Determine the [x, y] coordinate at the center of the cell enclosing the given text.  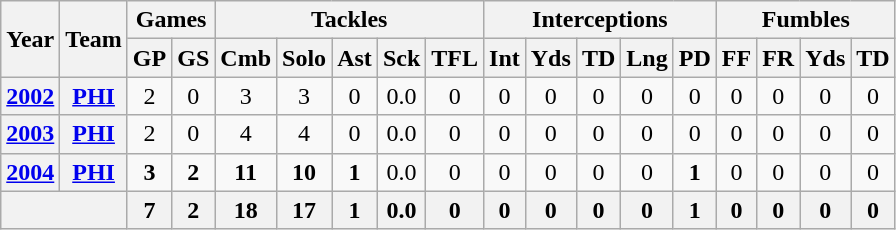
TFL [455, 58]
2004 [30, 172]
PD [694, 58]
GS [194, 58]
FF [736, 58]
Year [30, 39]
Int [505, 58]
10 [304, 172]
18 [246, 210]
17 [304, 210]
Team [94, 39]
Lng [647, 58]
FR [778, 58]
Interceptions [600, 20]
Tackles [350, 20]
GP [149, 58]
Fumbles [806, 20]
2003 [30, 134]
Solo [304, 58]
11 [246, 172]
Games [170, 20]
Sck [401, 58]
Ast [355, 58]
7 [149, 210]
2002 [30, 96]
Cmb [246, 58]
